From the cell containing the given text, extract its center point as (x, y) coordinate. 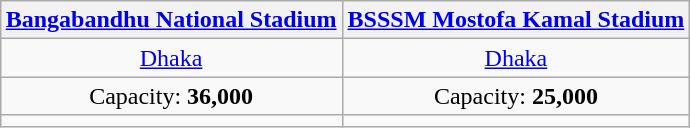
Capacity: 25,000 (516, 96)
Bangabandhu National Stadium (171, 20)
Capacity: 36,000 (171, 96)
BSSSM Mostofa Kamal Stadium (516, 20)
